Extract the [X, Y] coordinate from the center of the cell holding the provided text.  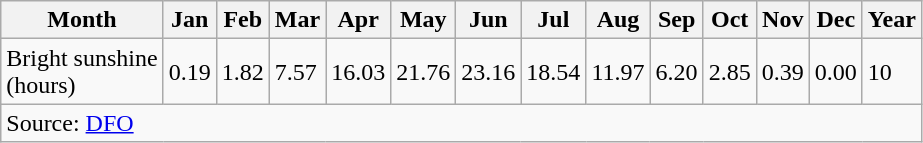
0.00 [836, 72]
Aug [618, 20]
0.19 [190, 72]
2.85 [730, 72]
Oct [730, 20]
Nov [782, 20]
6.20 [676, 72]
Apr [358, 20]
11.97 [618, 72]
Month [82, 20]
1.82 [242, 72]
10 [892, 72]
18.54 [554, 72]
21.76 [424, 72]
Mar [297, 20]
Jun [488, 20]
Year [892, 20]
Dec [836, 20]
Sep [676, 20]
May [424, 20]
Jan [190, 20]
Source: DFO [462, 123]
Bright sunshine(hours) [82, 72]
16.03 [358, 72]
7.57 [297, 72]
23.16 [488, 72]
Jul [554, 20]
Feb [242, 20]
0.39 [782, 72]
